From the cell containing the given text, extract its center point as (x, y) coordinate. 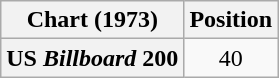
US Billboard 200 (92, 58)
Chart (1973) (92, 20)
40 (231, 58)
Position (231, 20)
